Detect which cell encompasses the target text, then output its [x, y] center coordinate. 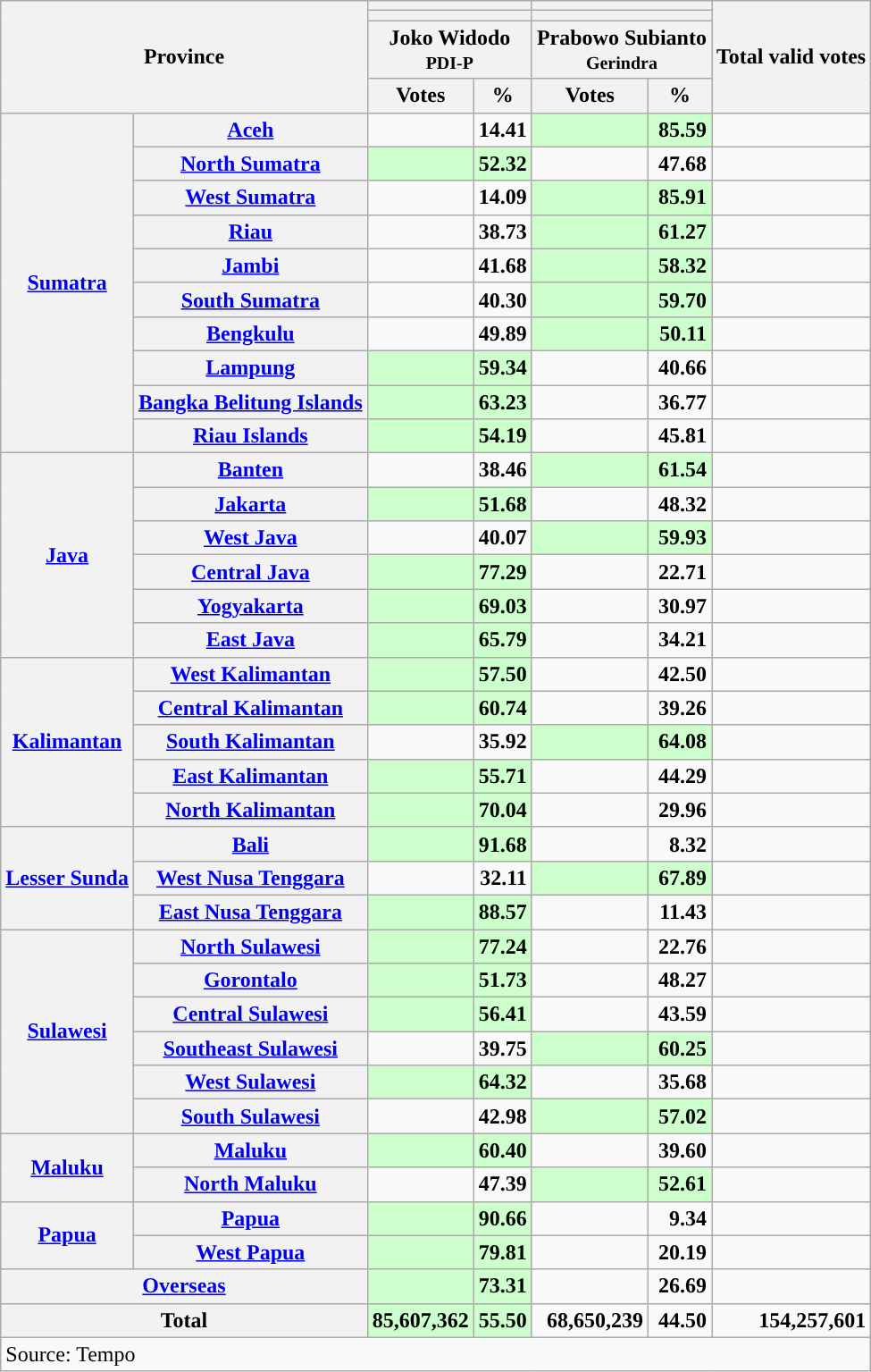
26.69 [679, 1286]
90.66 [502, 1218]
Sumatra [68, 282]
34.21 [679, 640]
Bengkulu [250, 333]
38.46 [502, 470]
73.31 [502, 1286]
Lesser Sunda [68, 878]
85.91 [679, 198]
Kalimantan [68, 742]
154,257,601 [791, 1320]
North Kalimantan [250, 810]
39.75 [502, 1048]
43.59 [679, 1014]
40.30 [502, 299]
Jambi [250, 265]
69.03 [502, 606]
85,607,362 [420, 1320]
52.61 [679, 1184]
Jakarta [250, 504]
West Nusa Tenggara [250, 878]
42.50 [679, 674]
68,650,239 [590, 1320]
58.32 [679, 265]
35.68 [679, 1082]
39.26 [679, 708]
West Sulawesi [250, 1082]
88.57 [502, 912]
West Kalimantan [250, 674]
North Sulawesi [250, 947]
65.79 [502, 640]
Aceh [250, 130]
60.74 [502, 708]
Central Sulawesi [250, 1014]
57.02 [679, 1116]
Prabowo SubiantoGerindra [622, 50]
55.71 [502, 776]
52.32 [502, 164]
38.73 [502, 231]
North Sumatra [250, 164]
63.23 [502, 401]
Java [68, 555]
Yogyakarta [250, 606]
East Nusa Tenggara [250, 912]
West Papua [250, 1252]
42.98 [502, 1116]
29.96 [679, 810]
79.81 [502, 1252]
South Sulawesi [250, 1116]
56.41 [502, 1014]
Riau Islands [250, 436]
77.29 [502, 572]
44.29 [679, 776]
Overseas [184, 1286]
Source: Tempo [436, 1354]
9.34 [679, 1218]
47.39 [502, 1184]
South Kalimantan [250, 742]
77.24 [502, 947]
41.68 [502, 265]
85.59 [679, 130]
South Sumatra [250, 299]
Sulawesi [68, 1031]
36.77 [679, 401]
64.32 [502, 1082]
64.08 [679, 742]
Central Kalimantan [250, 708]
55.50 [502, 1320]
22.76 [679, 947]
Joko WidodoPDI-P [449, 50]
59.70 [679, 299]
47.68 [679, 164]
West Java [250, 538]
Province [184, 57]
11.43 [679, 912]
Banten [250, 470]
59.93 [679, 538]
Central Java [250, 572]
West Sumatra [250, 198]
Riau [250, 231]
70.04 [502, 810]
59.34 [502, 367]
40.07 [502, 538]
49.89 [502, 333]
Total [184, 1320]
35.92 [502, 742]
60.40 [502, 1150]
91.68 [502, 844]
Gorontalo [250, 981]
39.60 [679, 1150]
East Java [250, 640]
Bangka Belitung Islands [250, 401]
45.81 [679, 436]
Bali [250, 844]
48.32 [679, 504]
54.19 [502, 436]
North Maluku [250, 1184]
51.68 [502, 504]
50.11 [679, 333]
8.32 [679, 844]
51.73 [502, 981]
44.50 [679, 1320]
20.19 [679, 1252]
Lampung [250, 367]
32.11 [502, 878]
67.89 [679, 878]
40.66 [679, 367]
61.54 [679, 470]
Southeast Sulawesi [250, 1048]
14.09 [502, 198]
Total valid votes [791, 57]
57.50 [502, 674]
48.27 [679, 981]
61.27 [679, 231]
30.97 [679, 606]
14.41 [502, 130]
60.25 [679, 1048]
East Kalimantan [250, 776]
22.71 [679, 572]
